Capture the cell that displays the provided text and extract its (X, Y) central coordinate. 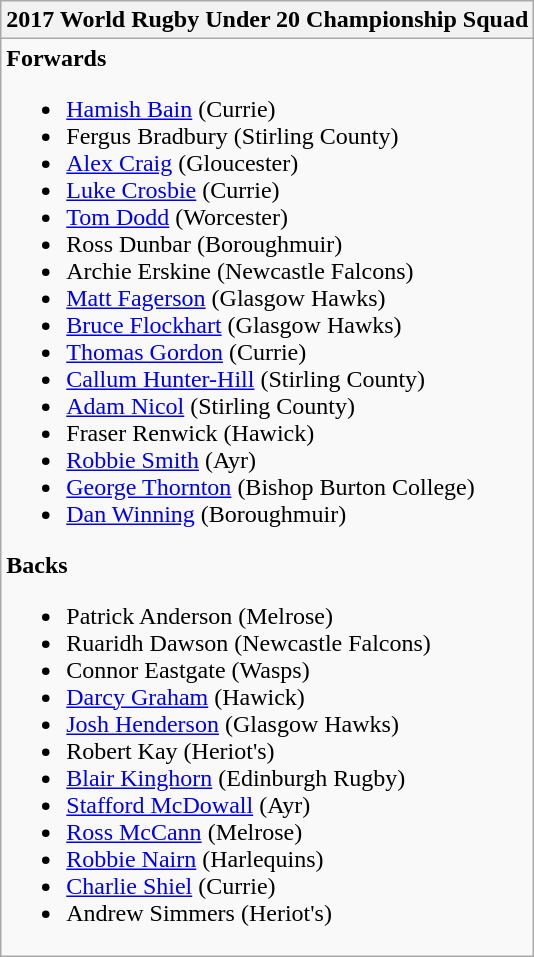
2017 World Rugby Under 20 Championship Squad (268, 20)
